Pinpoint the cell where the given text exists, returning its [x, y] midpoint coordinate. 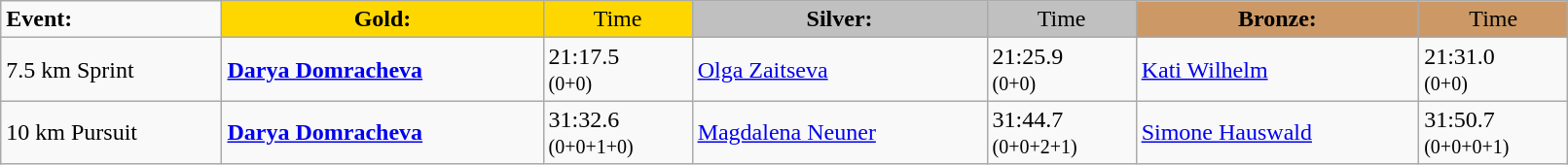
Magdalena Neuner [839, 132]
10 km Pursuit [111, 132]
Silver: [839, 19]
21:25.9(0+0) [1061, 70]
7.5 km Sprint [111, 70]
Kati Wilhelm [1277, 70]
21:31.0(0+0) [1493, 70]
Gold: [383, 19]
Olga Zaitseva [839, 70]
Simone Hauswald [1277, 132]
31:50.7(0+0+0+1) [1493, 132]
Bronze: [1277, 19]
21:17.5(0+0) [617, 70]
31:32.6(0+0+1+0) [617, 132]
Event: [111, 19]
31:44.7(0+0+2+1) [1061, 132]
